Scan for the cell matching the given text and deliver its [X, Y] coordinate at center. 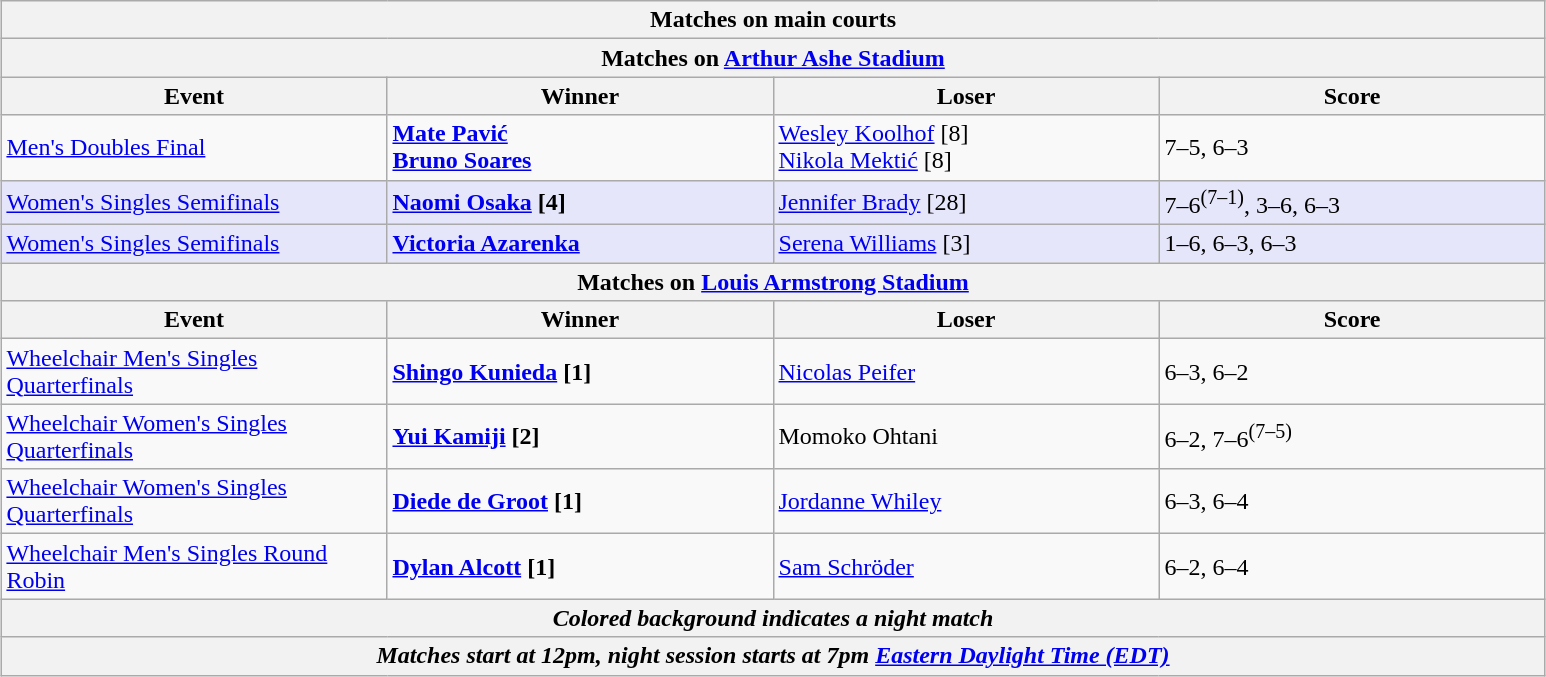
Momoko Ohtani [966, 436]
7–6(7–1), 3–6, 6–3 [1352, 202]
Dylan Alcott [1] [580, 566]
Nicolas Peifer [966, 372]
Victoria Azarenka [580, 244]
Men's Doubles Final [194, 148]
Serena Williams [3] [966, 244]
Shingo Kunieda [1] [580, 372]
Wheelchair Men's Singles Quarterfinals [194, 372]
Matches on Louis Armstrong Stadium [773, 282]
Jennifer Brady [28] [966, 202]
Diede de Groot [1] [580, 502]
Wheelchair Men's Singles Round Robin [194, 566]
6–2, 6–4 [1352, 566]
Matches start at 12pm, night session starts at 7pm Eastern Daylight Time (EDT) [773, 656]
Matches on Arthur Ashe Stadium [773, 58]
Jordanne Whiley [966, 502]
6–2, 7–6(7–5) [1352, 436]
Wesley Koolhof [8] Nikola Mektić [8] [966, 148]
6–3, 6–2 [1352, 372]
Naomi Osaka [4] [580, 202]
Matches on main courts [773, 20]
1–6, 6–3, 6–3 [1352, 244]
Sam Schröder [966, 566]
6–3, 6–4 [1352, 502]
Yui Kamiji [2] [580, 436]
7–5, 6–3 [1352, 148]
Colored background indicates a night match [773, 618]
Mate Pavić Bruno Soares [580, 148]
